Determine the (X, Y) coordinate at the center of the cell enclosing the given text.  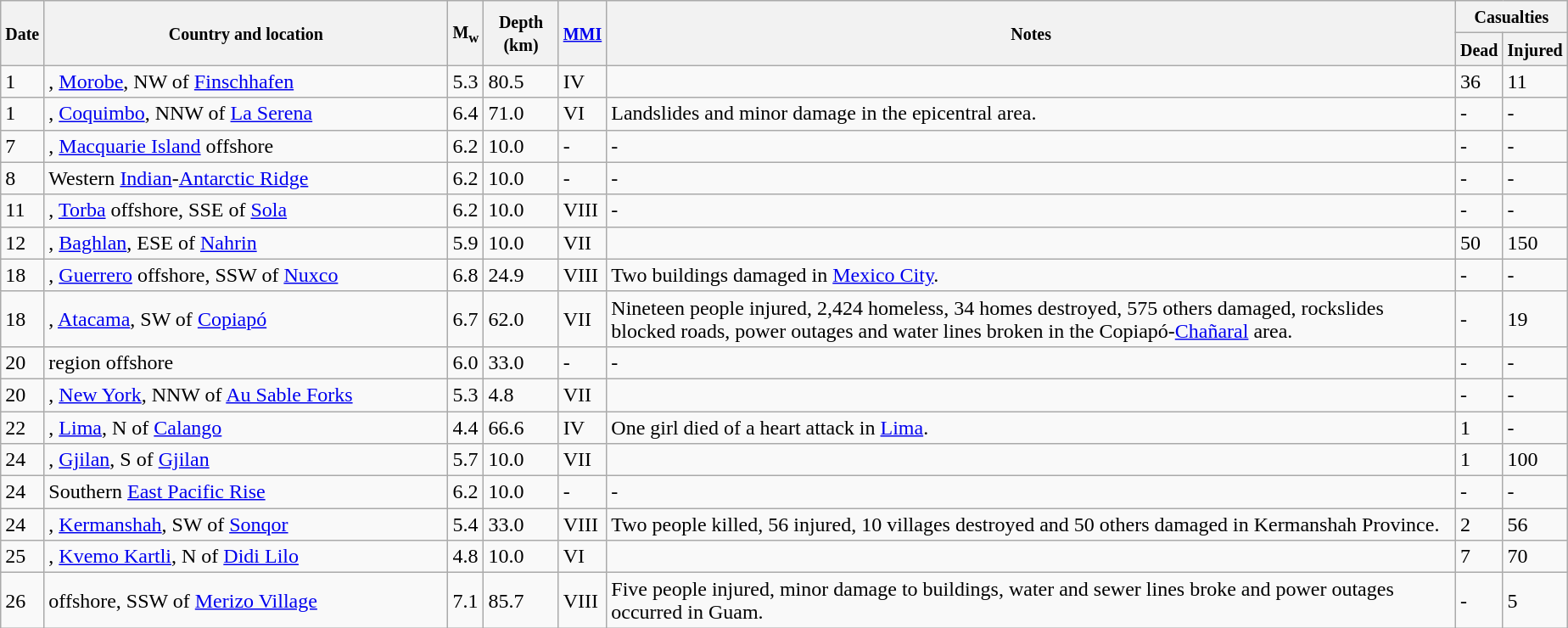
6.8 (466, 275)
22 (22, 427)
, Morobe, NW of Finschhafen (246, 81)
Dead (1479, 49)
, Macquarie Island offshore (246, 146)
6.0 (466, 362)
50 (1479, 243)
12 (22, 243)
71.0 (521, 114)
, New York, NNW of Au Sable Forks (246, 395)
, Atacama, SW of Copiapó (246, 319)
5 (1535, 601)
4.4 (466, 427)
66.6 (521, 427)
19 (1535, 319)
5.9 (466, 243)
, Gjilan, S of Gjilan (246, 460)
2 (1479, 524)
, Baghlan, ESE of Nahrin (246, 243)
Southern East Pacific Rise (246, 492)
26 (22, 601)
Notes (1032, 33)
, Kermanshah, SW of Sonqor (246, 524)
Landslides and minor damage in the epicentral area. (1032, 114)
Two people killed, 56 injured, 10 villages destroyed and 50 others damaged in Kermanshah Province. (1032, 524)
Western Indian-Antarctic Ridge (246, 178)
6.4 (466, 114)
One girl died of a heart attack in Lima. (1032, 427)
25 (22, 557)
24.9 (521, 275)
, Guerrero offshore, SSW of Nuxco (246, 275)
5.4 (466, 524)
7.1 (466, 601)
MMI (582, 33)
85.7 (521, 601)
56 (1535, 524)
Depth (km) (521, 33)
Two buildings damaged in Mexico City. (1032, 275)
region offshore (246, 362)
, Kvemo Kartli, N of Didi Lilo (246, 557)
36 (1479, 81)
Country and location (246, 33)
5.7 (466, 460)
62.0 (521, 319)
100 (1535, 460)
8 (22, 178)
70 (1535, 557)
6.7 (466, 319)
, Coquimbo, NNW of La Serena (246, 114)
80.5 (521, 81)
Casualties (1511, 17)
, Lima, N of Calango (246, 427)
Injured (1535, 49)
Mw (466, 33)
Date (22, 33)
, Torba offshore, SSE of Sola (246, 210)
150 (1535, 243)
offshore, SSW of Merizo Village (246, 601)
Five people injured, minor damage to buildings, water and sewer lines broke and power outages occurred in Guam. (1032, 601)
